For the text-containing cell, return its midpoint in (x, y) coordinate format. 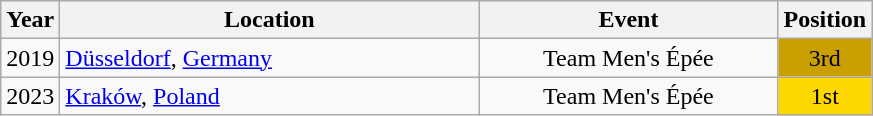
Year (30, 20)
1st (825, 96)
Kraków, Poland (270, 96)
Location (270, 20)
Düsseldorf, Germany (270, 58)
Position (825, 20)
2023 (30, 96)
3rd (825, 58)
2019 (30, 58)
Event (628, 20)
